Search for the cell housing the specified text and yield its [x, y] center coordinate. 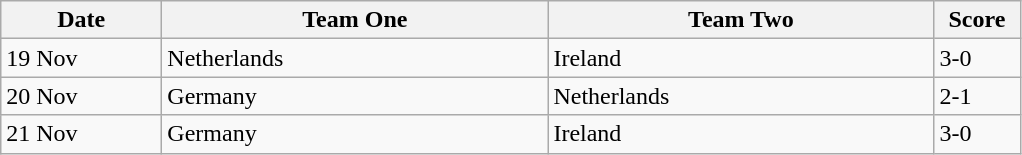
Team Two [741, 20]
19 Nov [82, 58]
Score [977, 20]
Team One [355, 20]
2-1 [977, 96]
Date [82, 20]
20 Nov [82, 96]
21 Nov [82, 134]
